Identify which cell holds the provided text, then report its [X, Y] central coordinate. 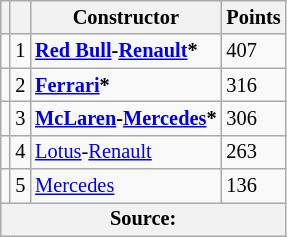
McLaren-Mercedes* [126, 118]
263 [254, 152]
Mercedes [126, 186]
Source: [144, 219]
Constructor [126, 17]
Ferrari* [126, 85]
316 [254, 85]
Points [254, 17]
Lotus-Renault [126, 152]
306 [254, 118]
136 [254, 186]
1 [20, 51]
407 [254, 51]
2 [20, 85]
4 [20, 152]
3 [20, 118]
Red Bull-Renault* [126, 51]
5 [20, 186]
